Capture the cell that displays the provided text and extract its (x, y) central coordinate. 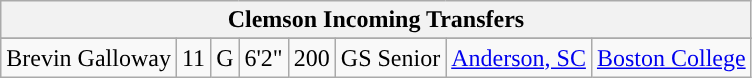
Anderson, SC (519, 58)
G (225, 58)
Brevin Galloway (89, 58)
Clemson Incoming Transfers (376, 20)
Boston College (671, 58)
6'2" (264, 58)
11 (193, 58)
200 (312, 58)
GS Senior (390, 58)
